Return (x, y) of the center of cell containing provided text 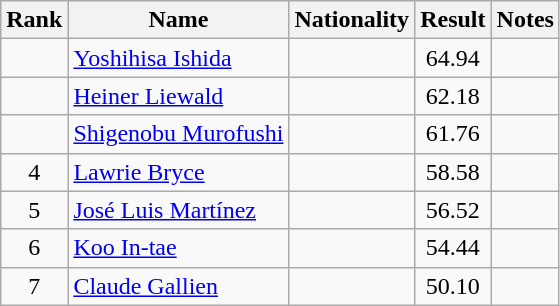
Result (453, 20)
4 (34, 172)
7 (34, 286)
58.58 (453, 172)
Notes (525, 20)
Lawrie Bryce (178, 172)
62.18 (453, 96)
61.76 (453, 134)
Rank (34, 20)
Claude Gallien (178, 286)
64.94 (453, 58)
Yoshihisa Ishida (178, 58)
56.52 (453, 210)
Heiner Liewald (178, 96)
Koo In-tae (178, 248)
50.10 (453, 286)
Shigenobu Murofushi (178, 134)
Name (178, 20)
54.44 (453, 248)
5 (34, 210)
Nationality (352, 20)
José Luis Martínez (178, 210)
6 (34, 248)
